Search for the cell housing the specified text and yield its (X, Y) center coordinate. 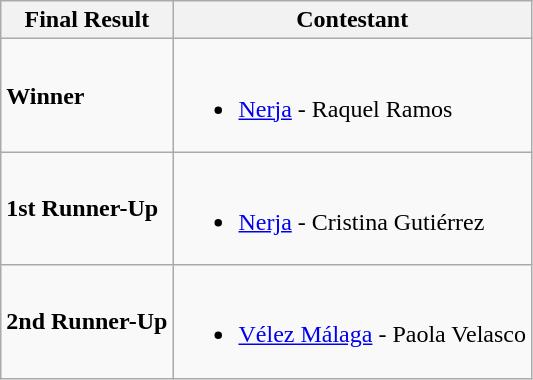
Contestant (352, 20)
Nerja - Cristina Gutiérrez (352, 208)
1st Runner-Up (87, 208)
Winner (87, 96)
Final Result (87, 20)
2nd Runner-Up (87, 322)
Vélez Málaga - Paola Velasco (352, 322)
Nerja - Raquel Ramos (352, 96)
